Find where the given text appears and provide that cell's center as (x, y) coordinate. 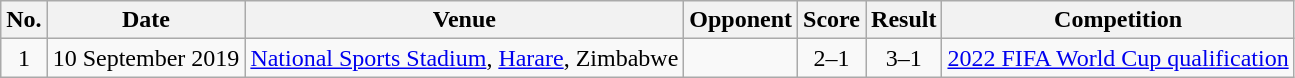
2022 FIFA World Cup qualification (1118, 58)
1 (24, 58)
National Sports Stadium, Harare, Zimbabwe (464, 58)
Competition (1118, 20)
No. (24, 20)
10 September 2019 (146, 58)
Result (904, 20)
Venue (464, 20)
3–1 (904, 58)
Date (146, 20)
2–1 (832, 58)
Opponent (741, 20)
Score (832, 20)
